For the text-containing cell, return its midpoint in (X, Y) coordinate format. 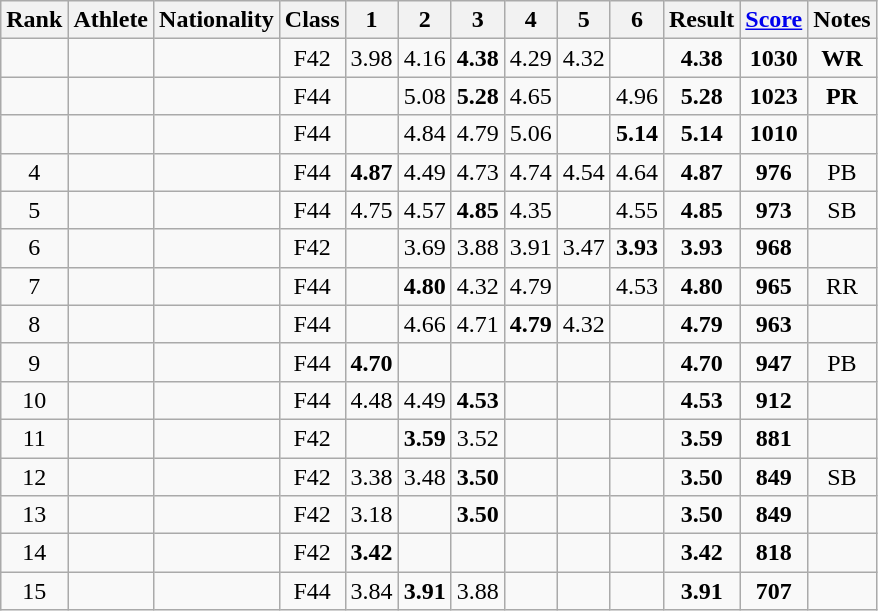
13 (34, 515)
Rank (34, 20)
Class (312, 20)
4.64 (636, 172)
3.47 (584, 248)
5.06 (530, 134)
7 (34, 286)
3.69 (424, 248)
3.52 (478, 438)
4.57 (424, 210)
947 (774, 362)
976 (774, 172)
Nationality (217, 20)
4.75 (372, 210)
4.84 (424, 134)
881 (774, 438)
8 (34, 324)
11 (34, 438)
3.98 (372, 58)
912 (774, 400)
4.16 (424, 58)
4.73 (478, 172)
1023 (774, 96)
3.84 (372, 591)
707 (774, 591)
3.18 (372, 515)
4.55 (636, 210)
RR (842, 286)
WR (842, 58)
4.71 (478, 324)
1010 (774, 134)
3.38 (372, 477)
968 (774, 248)
4.54 (584, 172)
Result (701, 20)
818 (774, 553)
2 (424, 20)
14 (34, 553)
4.29 (530, 58)
Score (774, 20)
12 (34, 477)
PR (842, 96)
1030 (774, 58)
4.65 (530, 96)
Notes (842, 20)
973 (774, 210)
4.96 (636, 96)
10 (34, 400)
3 (478, 20)
9 (34, 362)
5.08 (424, 96)
15 (34, 591)
965 (774, 286)
4.74 (530, 172)
4.66 (424, 324)
4.48 (372, 400)
1 (372, 20)
Athlete (111, 20)
4.35 (530, 210)
963 (774, 324)
3.48 (424, 477)
